Pinpoint the cell where the given text exists, returning its [X, Y] midpoint coordinate. 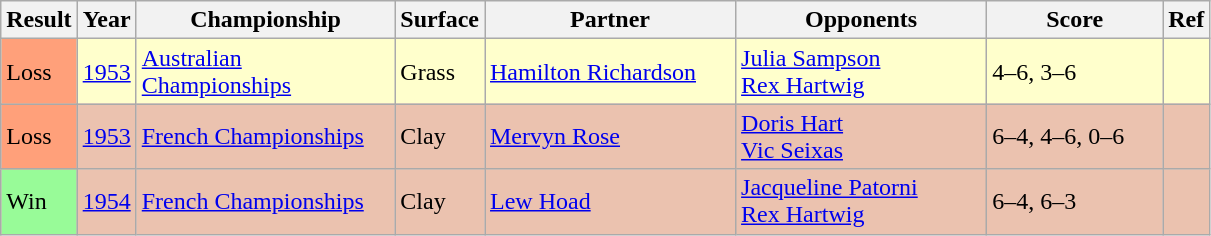
Grass [440, 72]
Championship [266, 20]
Score [1075, 20]
Ref [1186, 20]
Surface [440, 20]
1954 [106, 202]
Opponents [862, 20]
6–4, 6–3 [1075, 202]
Lew Hoad [610, 202]
Jacqueline Patorni Rex Hartwig [862, 202]
Year [106, 20]
4–6, 3–6 [1075, 72]
Julia Sampson Rex Hartwig [862, 72]
6–4, 4–6, 0–6 [1075, 136]
Australian Championships [266, 72]
Partner [610, 20]
Doris Hart Vic Seixas [862, 136]
Mervyn Rose [610, 136]
Win [39, 202]
Result [39, 20]
Hamilton Richardson [610, 72]
